Provide the (x, y) coordinate of the cell's center where the given text is located.  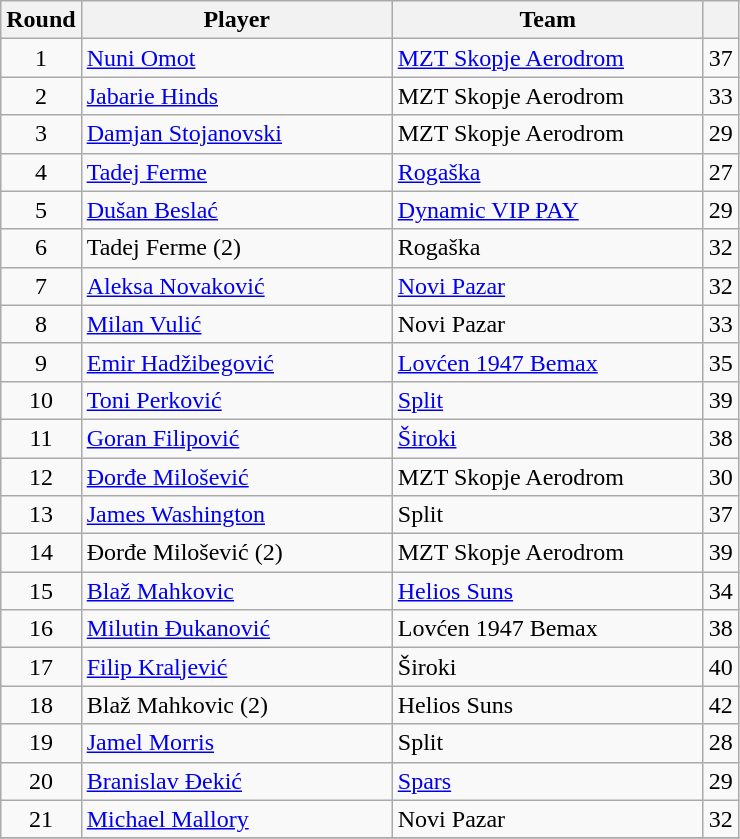
40 (720, 667)
30 (720, 477)
Đorđe Milošević (2) (236, 553)
9 (41, 362)
Blaž Mahkovic (236, 591)
Round (41, 20)
Jabarie Hinds (236, 96)
Đorđe Milošević (236, 477)
Team (548, 20)
18 (41, 705)
20 (41, 781)
11 (41, 438)
14 (41, 553)
Milutin Đukanović (236, 629)
21 (41, 819)
Nuni Omot (236, 58)
13 (41, 515)
Toni Perković (236, 400)
Michael Mallory (236, 819)
Damjan Stojanovski (236, 134)
6 (41, 248)
5 (41, 210)
3 (41, 134)
4 (41, 172)
Jamel Morris (236, 743)
Goran Filipović (236, 438)
2 (41, 96)
16 (41, 629)
Dynamic VIP PAY (548, 210)
15 (41, 591)
Player (236, 20)
34 (720, 591)
1 (41, 58)
Branislav Đekić (236, 781)
28 (720, 743)
Tadej Ferme (2) (236, 248)
Milan Vulić (236, 324)
35 (720, 362)
7 (41, 286)
Tadej Ferme (236, 172)
Blaž Mahkovic (2) (236, 705)
10 (41, 400)
19 (41, 743)
12 (41, 477)
17 (41, 667)
Dušan Beslać (236, 210)
Emir Hadžibegović (236, 362)
Filip Kraljević (236, 667)
Spars (548, 781)
8 (41, 324)
James Washington (236, 515)
Aleksa Novaković (236, 286)
27 (720, 172)
42 (720, 705)
